Provide the [X, Y] coordinate of the cell's center where the given text is located.  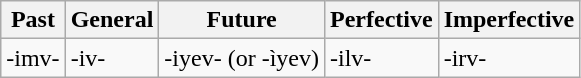
Future [242, 20]
Past [33, 20]
-iyev- (or -ìyev) [242, 58]
-iv- [112, 58]
-imv- [33, 58]
General [112, 20]
Imperfective [509, 20]
-irv- [509, 58]
Perfective [381, 20]
-ilv- [381, 58]
